Scan for the cell matching the given text and deliver its [X, Y] coordinate at center. 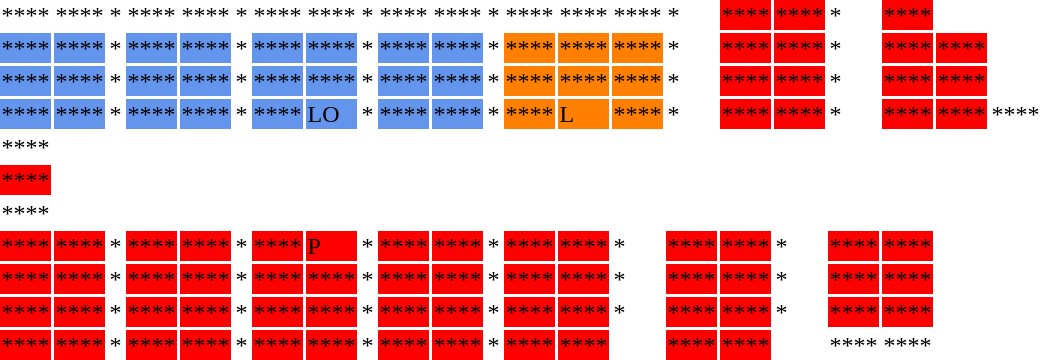
LO [332, 114]
P [332, 246]
L [584, 114]
